For the text-containing cell, return its midpoint in [x, y] coordinate format. 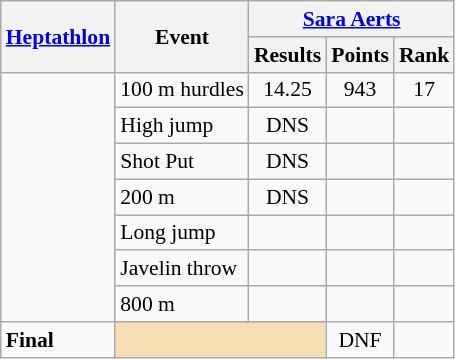
943 [360, 90]
200 m [182, 197]
DNF [360, 340]
High jump [182, 126]
Sara Aerts [352, 19]
17 [424, 90]
800 m [182, 304]
Long jump [182, 233]
Javelin throw [182, 269]
14.25 [288, 90]
Rank [424, 55]
Heptathlon [58, 36]
100 m hurdles [182, 90]
Final [58, 340]
Shot Put [182, 162]
Results [288, 55]
Points [360, 55]
Event [182, 36]
